Return the [x, y] coordinate for the center point of the cell that contains the specified text.  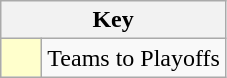
Teams to Playoffs [134, 58]
Key [114, 20]
